Determine the (X, Y) coordinate at the center of the cell enclosing the given text.  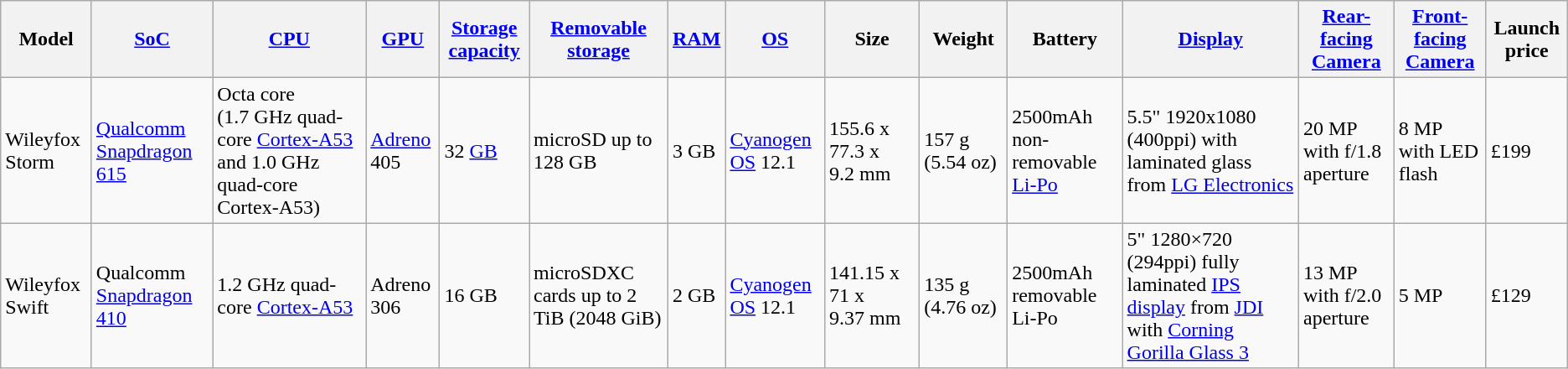
157 g (5.54 oz) (963, 151)
Launch price (1526, 39)
2 GB (696, 295)
Model (47, 39)
155.6 x 77.3 x 9.2 mm (873, 151)
Removable storage (599, 39)
Octa core (1.7 GHz quad-core Cortex-A53 and 1.0 GHz quad-core Cortex-A53) (290, 151)
135 g (4.76 oz) (963, 295)
Qualcomm Snapdragon 410 (152, 295)
3 GB (696, 151)
microSD up to 128 GB (599, 151)
Adreno 306 (403, 295)
2500mAh removable Li-Po (1065, 295)
OS (776, 39)
SoC (152, 39)
£129 (1526, 295)
20 MP with f/1.8 aperture (1346, 151)
8 MP with LED flash (1440, 151)
£199 (1526, 151)
141.15 x 71 x 9.37 mm (873, 295)
13 MP with f/2.0 aperture (1346, 295)
Qualcomm Snapdragon 615 (152, 151)
Front-facing Camera (1440, 39)
16 GB (484, 295)
Adreno 405 (403, 151)
GPU (403, 39)
CPU (290, 39)
2500mAh non-removable Li-Po (1065, 151)
1.2 GHz quad-core Cortex-A53 (290, 295)
5" 1280×720 (294ppi) fully laminated IPS display from JDI with Corning Gorilla Glass 3 (1210, 295)
Battery (1065, 39)
Weight (963, 39)
Storage capacity (484, 39)
Size (873, 39)
RAM (696, 39)
Rear-facing Camera (1346, 39)
Wileyfox Storm (47, 151)
Display (1210, 39)
microSDXC cards up to 2 TiB (2048 GiB) (599, 295)
Wileyfox Swift (47, 295)
5.5" 1920x1080 (400ppi) with laminated glass from LG Electronics (1210, 151)
32 GB (484, 151)
5 MP (1440, 295)
